Return the (x, y) coordinate for the center point of the cell that contains the specified text.  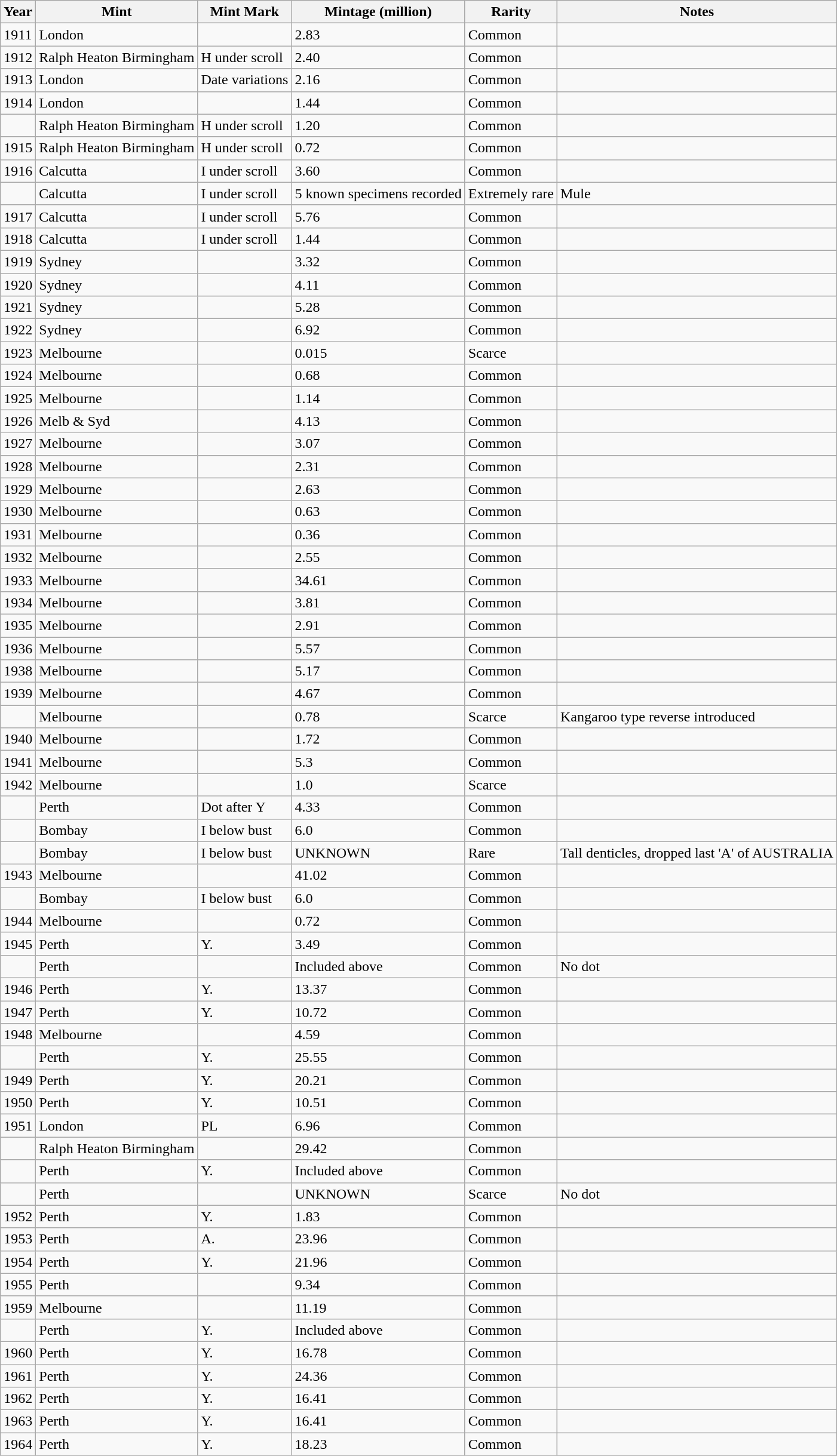
0.015 (378, 353)
1932 (18, 557)
0.63 (378, 512)
4.33 (378, 807)
Dot after Y (245, 807)
1945 (18, 944)
A. (245, 1239)
1953 (18, 1239)
41.02 (378, 876)
1929 (18, 489)
1926 (18, 421)
1951 (18, 1126)
1921 (18, 308)
24.36 (378, 1375)
PL (245, 1126)
2.40 (378, 57)
Date variations (245, 80)
0.68 (378, 376)
1936 (18, 648)
1949 (18, 1080)
1933 (18, 580)
1943 (18, 876)
11.19 (378, 1307)
3.60 (378, 171)
9.34 (378, 1285)
25.55 (378, 1058)
1911 (18, 35)
5.3 (378, 762)
1955 (18, 1285)
2.55 (378, 557)
1.20 (378, 125)
5.17 (378, 671)
13.37 (378, 989)
5.28 (378, 308)
23.96 (378, 1239)
1.72 (378, 739)
1931 (18, 535)
1963 (18, 1421)
21.96 (378, 1262)
6.92 (378, 330)
3.32 (378, 262)
1917 (18, 216)
1923 (18, 353)
1916 (18, 171)
1925 (18, 398)
1961 (18, 1375)
1939 (18, 694)
1.0 (378, 785)
1947 (18, 1012)
1952 (18, 1217)
1962 (18, 1399)
1930 (18, 512)
2.91 (378, 625)
1914 (18, 103)
20.21 (378, 1080)
29.42 (378, 1148)
Mint Mark (245, 12)
Mintage (million) (378, 12)
Mule (697, 193)
1927 (18, 444)
Notes (697, 12)
1913 (18, 80)
1944 (18, 921)
16.78 (378, 1353)
5 known specimens recorded (378, 193)
Year (18, 12)
1.83 (378, 1217)
1941 (18, 762)
6.96 (378, 1126)
Rare (511, 853)
1954 (18, 1262)
10.51 (378, 1103)
1920 (18, 285)
2.16 (378, 80)
5.57 (378, 648)
1918 (18, 239)
1948 (18, 1035)
4.59 (378, 1035)
1915 (18, 148)
1912 (18, 57)
1942 (18, 785)
2.31 (378, 466)
1919 (18, 262)
1.14 (378, 398)
0.78 (378, 717)
0.36 (378, 535)
3.49 (378, 944)
34.61 (378, 580)
2.63 (378, 489)
1922 (18, 330)
1935 (18, 625)
1959 (18, 1307)
4.67 (378, 694)
4.13 (378, 421)
1924 (18, 376)
2.83 (378, 35)
Rarity (511, 12)
18.23 (378, 1444)
1938 (18, 671)
10.72 (378, 1012)
5.76 (378, 216)
Kangaroo type reverse introduced (697, 717)
Mint (117, 12)
Melb & Syd (117, 421)
1950 (18, 1103)
3.07 (378, 444)
1928 (18, 466)
Tall denticles, dropped last 'A' of AUSTRALIA (697, 853)
4.11 (378, 285)
3.81 (378, 603)
Extremely rare (511, 193)
1946 (18, 989)
1940 (18, 739)
1934 (18, 603)
1960 (18, 1353)
1964 (18, 1444)
